Output the (X, Y) coordinate of the center of the cell containing the given text.  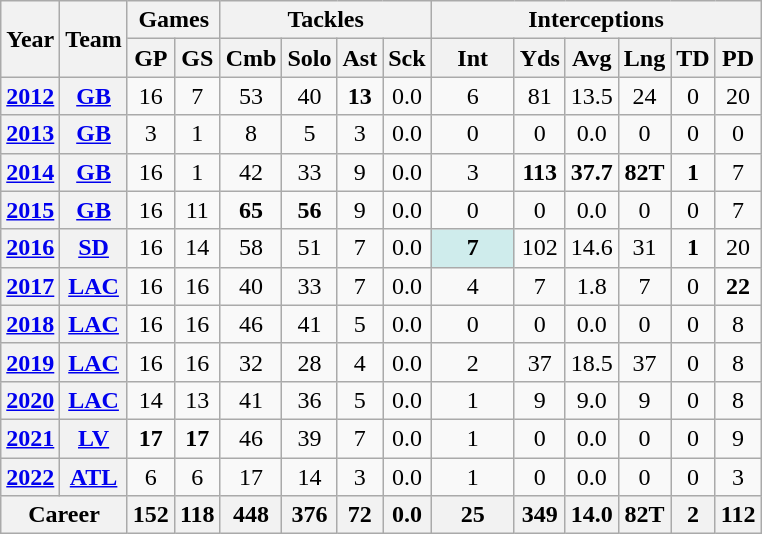
Solo (310, 58)
65 (251, 210)
SD (94, 248)
24 (644, 96)
Lng (644, 58)
14.0 (592, 515)
LV (94, 438)
9.0 (592, 400)
Year (30, 39)
2018 (30, 324)
2015 (30, 210)
376 (310, 515)
GS (197, 58)
31 (644, 248)
152 (150, 515)
Interceptions (596, 20)
Team (94, 39)
GP (150, 58)
32 (251, 362)
Sck (407, 58)
37.7 (592, 172)
Ast (360, 58)
58 (251, 248)
Career (64, 515)
72 (360, 515)
39 (310, 438)
2022 (30, 477)
18.5 (592, 362)
13.5 (592, 96)
2021 (30, 438)
36 (310, 400)
14.6 (592, 248)
53 (251, 96)
2014 (30, 172)
Yds (540, 58)
Games (174, 20)
349 (540, 515)
2012 (30, 96)
2020 (30, 400)
25 (472, 515)
113 (540, 172)
2013 (30, 134)
Int (472, 58)
ATL (94, 477)
22 (738, 286)
81 (540, 96)
42 (251, 172)
118 (197, 515)
11 (197, 210)
51 (310, 248)
28 (310, 362)
Cmb (251, 58)
112 (738, 515)
TD (693, 58)
448 (251, 515)
2019 (30, 362)
102 (540, 248)
Avg (592, 58)
2017 (30, 286)
2016 (30, 248)
PD (738, 58)
1.8 (592, 286)
Tackles (326, 20)
56 (310, 210)
